Capture the cell that displays the provided text and extract its (X, Y) central coordinate. 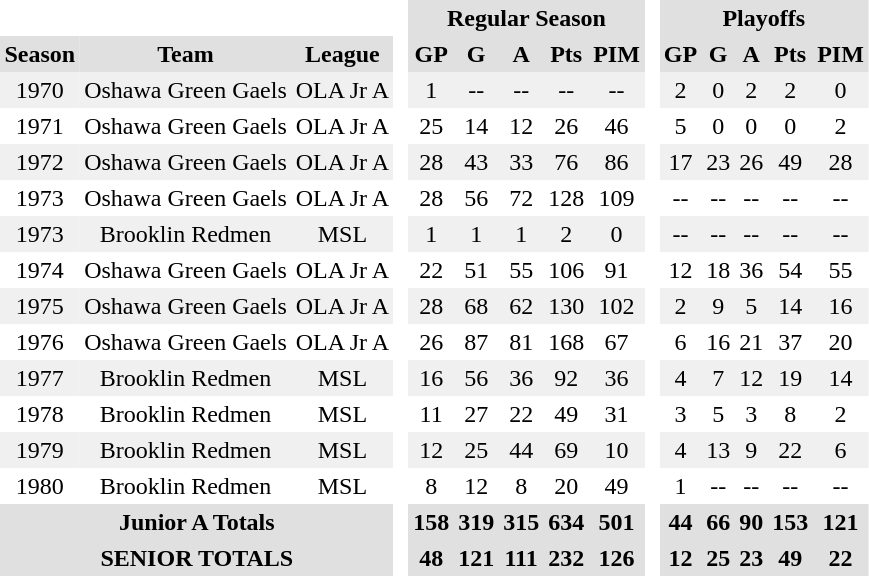
86 (617, 162)
17 (680, 162)
1976 (40, 342)
315 (522, 522)
168 (566, 342)
106 (566, 270)
43 (476, 162)
27 (476, 414)
1974 (40, 270)
51 (476, 270)
48 (432, 558)
90 (752, 522)
10 (617, 450)
18 (718, 270)
Junior A Totals (197, 522)
19 (790, 378)
7 (718, 378)
League (342, 54)
72 (522, 198)
130 (566, 306)
92 (566, 378)
SENIOR TOTALS (197, 558)
1970 (40, 90)
111 (522, 558)
501 (617, 522)
109 (617, 198)
54 (790, 270)
1975 (40, 306)
81 (522, 342)
1978 (40, 414)
Season (40, 54)
76 (566, 162)
1977 (40, 378)
91 (617, 270)
Team (186, 54)
128 (566, 198)
13 (718, 450)
33 (522, 162)
1980 (40, 486)
Playoffs (764, 18)
232 (566, 558)
66 (718, 522)
634 (566, 522)
31 (617, 414)
67 (617, 342)
126 (617, 558)
69 (566, 450)
62 (522, 306)
158 (432, 522)
87 (476, 342)
37 (790, 342)
21 (752, 342)
11 (432, 414)
46 (617, 126)
1972 (40, 162)
1971 (40, 126)
153 (790, 522)
1979 (40, 450)
102 (617, 306)
Regular Season (527, 18)
68 (476, 306)
319 (476, 522)
